Identify which cell holds the provided text, then report its (x, y) central coordinate. 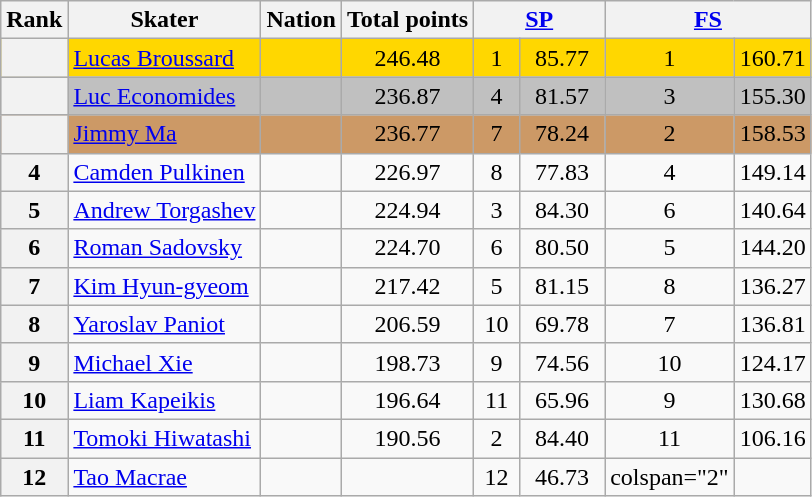
136.81 (772, 324)
160.71 (772, 58)
78.24 (562, 134)
81.57 (562, 96)
84.40 (562, 438)
Lucas Broussard (164, 58)
217.42 (407, 286)
236.77 (407, 134)
Andrew Torgashev (164, 210)
Tao Macrae (164, 477)
198.73 (407, 362)
206.59 (407, 324)
Camden Pulkinen (164, 172)
Rank (34, 20)
69.78 (562, 324)
226.97 (407, 172)
77.83 (562, 172)
84.30 (562, 210)
144.20 (772, 248)
65.96 (562, 400)
Liam Kapeikis (164, 400)
Total points (407, 20)
81.15 (562, 286)
Skater (164, 20)
Jimmy Ma (164, 134)
246.48 (407, 58)
80.50 (562, 248)
85.77 (562, 58)
190.56 (407, 438)
136.27 (772, 286)
Nation (301, 20)
106.16 (772, 438)
155.30 (772, 96)
Luc Economides (164, 96)
236.87 (407, 96)
Kim Hyun-gyeom (164, 286)
Michael Xie (164, 362)
224.70 (407, 248)
colspan="2" (670, 477)
SP (540, 20)
46.73 (562, 477)
Tomoki Hiwatashi (164, 438)
224.94 (407, 210)
Roman Sadovsky (164, 248)
Yaroslav Paniot (164, 324)
149.14 (772, 172)
158.53 (772, 134)
140.64 (772, 210)
74.56 (562, 362)
130.68 (772, 400)
196.64 (407, 400)
124.17 (772, 362)
FS (708, 20)
